From the cell containing the given text, extract its center point as (x, y) coordinate. 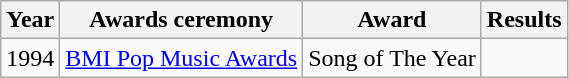
Award (392, 20)
Song of The Year (392, 58)
BMI Pop Music Awards (182, 58)
Awards ceremony (182, 20)
1994 (30, 58)
Results (524, 20)
Year (30, 20)
